From the cell containing the given text, extract its center point as (x, y) coordinate. 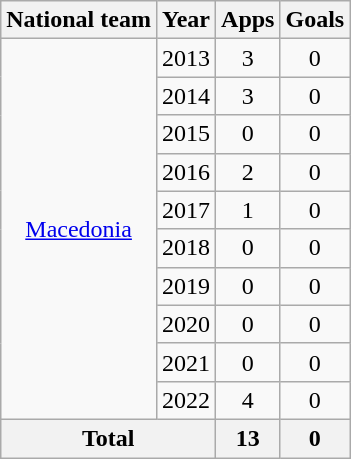
2015 (186, 134)
2014 (186, 96)
Total (108, 438)
National team (79, 20)
2020 (186, 324)
Goals (315, 20)
2016 (186, 172)
Year (186, 20)
2013 (186, 58)
Apps (248, 20)
13 (248, 438)
2022 (186, 400)
2017 (186, 210)
Macedonia (79, 230)
2 (248, 172)
1 (248, 210)
4 (248, 400)
2021 (186, 362)
2019 (186, 286)
2018 (186, 248)
